Locate the cell with the specified text and output its [x, y] center coordinate. 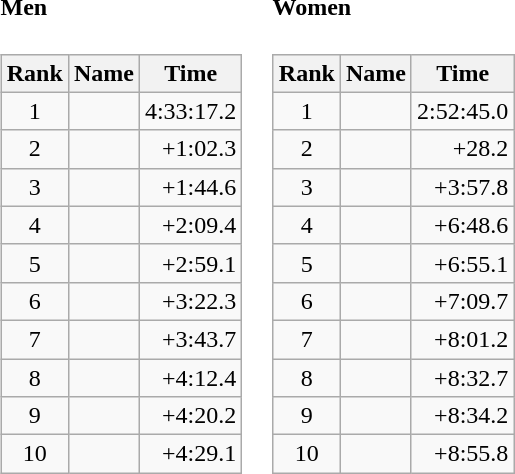
+28.2 [462, 149]
+6:55.1 [462, 263]
+4:12.4 [190, 378]
+1:44.6 [190, 187]
+7:09.7 [462, 301]
+6:48.6 [462, 225]
+2:59.1 [190, 263]
+8:55.8 [462, 454]
+3:43.7 [190, 339]
+8:32.7 [462, 378]
+2:09.4 [190, 225]
4:33:17.2 [190, 111]
+4:20.2 [190, 416]
+8:01.2 [462, 339]
+3:57.8 [462, 187]
+3:22.3 [190, 301]
+1:02.3 [190, 149]
2:52:45.0 [462, 111]
+8:34.2 [462, 416]
+4:29.1 [190, 454]
